Pinpoint the cell where the given text exists, returning its (x, y) midpoint coordinate. 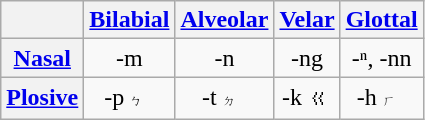
Nasal (42, 58)
Velar (307, 20)
-ⁿ, -nn (382, 58)
Glottal (382, 20)
-t ㆵ (224, 98)
-m (130, 58)
-n (224, 58)
-p ㆴ (130, 98)
Alveolar (224, 20)
-ng (307, 58)
-k ㆻ (307, 98)
Bilabial (130, 20)
-h ㆷ (382, 98)
Plosive (42, 98)
